Identify which cell holds the provided text, then report its [x, y] central coordinate. 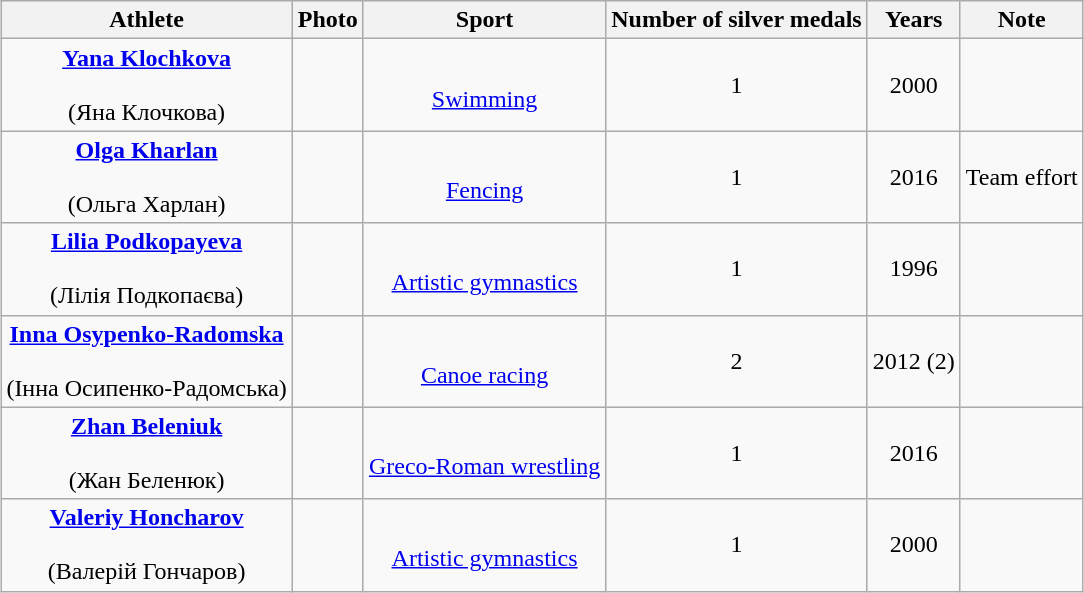
Swimming [484, 85]
2012 (2) [914, 361]
Inna Osypenko-Radomska(Інна Осипенко-Радомська) [146, 361]
Valeriy Honcharov(Валерій Гончаров) [146, 545]
Note [1022, 20]
Yana Klochkova(Яна Клочкова) [146, 85]
Athlete [146, 20]
Lilia Podkopayeva(Лілія Подкопаєва) [146, 269]
Years [914, 20]
1996 [914, 269]
Sport [484, 20]
2 [736, 361]
Zhan Beleniuk(Жан Беленюк) [146, 453]
Photo [328, 20]
Olga Kharlan(Ольга Харлан) [146, 177]
Number of silver medals [736, 20]
Team effort [1022, 177]
Greco-Roman wrestling [484, 453]
Fencing [484, 177]
Canoe racing [484, 361]
